From the cell containing the given text, extract its center point as (X, Y) coordinate. 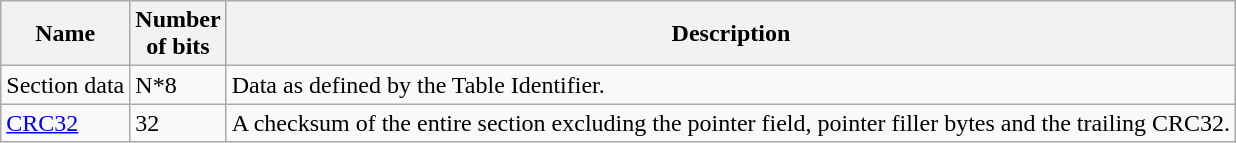
Description (730, 34)
Data as defined by the Table Identifier. (730, 85)
CRC32 (66, 123)
32 (178, 123)
N*8 (178, 85)
Name (66, 34)
A checksum of the entire section excluding the pointer field, pointer filler bytes and the trailing CRC32. (730, 123)
Numberof bits (178, 34)
Section data (66, 85)
